Extract the (X, Y) coordinate from the center of the cell holding the provided text.  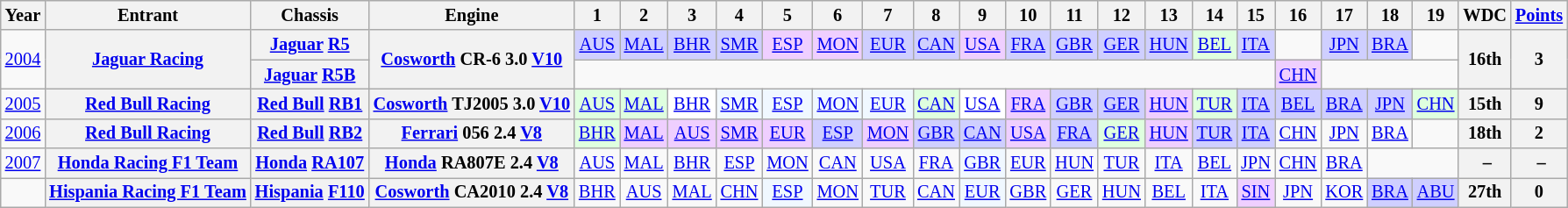
Points (1539, 15)
6 (838, 15)
19 (1436, 15)
17 (1343, 15)
15th (1485, 104)
Cosworth CR-6 3.0 V10 (472, 60)
13 (1169, 15)
Red Bull RB2 (310, 133)
18th (1485, 133)
2006 (23, 133)
18 (1390, 15)
14 (1215, 15)
16 (1298, 15)
2005 (23, 104)
5 (788, 15)
2004 (23, 60)
2007 (23, 163)
Honda Racing F1 Team (147, 163)
4 (740, 15)
Honda RA107 (310, 163)
ABU (1436, 192)
SIN (1256, 192)
Year (23, 15)
10 (1029, 15)
KOR (1343, 192)
Honda RA807E 2.4 V8 (472, 163)
8 (937, 15)
Cosworth TJ2005 3.0 V10 (472, 104)
Hispania F110 (310, 192)
7 (887, 15)
11 (1074, 15)
Jaguar R5B (310, 75)
Hispania Racing F1 Team (147, 192)
Cosworth CA2010 2.4 V8 (472, 192)
Entrant (147, 15)
Chassis (310, 15)
12 (1122, 15)
15 (1256, 15)
Ferrari 056 2.4 V8 (472, 133)
0 (1539, 192)
Jaguar Racing (147, 60)
1 (597, 15)
Jaguar R5 (310, 45)
16th (1485, 60)
27th (1485, 192)
Red Bull RB1 (310, 104)
Engine (472, 15)
WDC (1485, 15)
